Search for the cell housing the specified text and yield its (x, y) center coordinate. 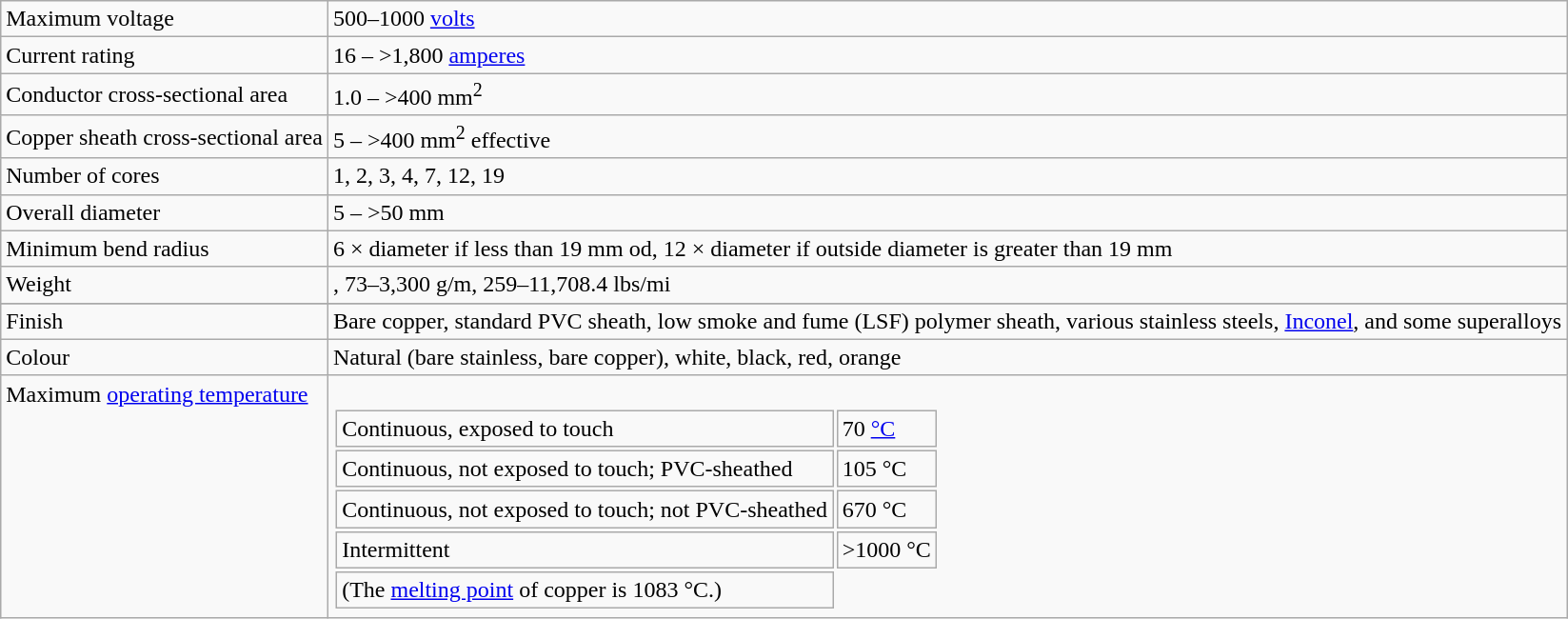
Finish (165, 321)
Minimum bend radius (165, 249)
Overall diameter (165, 212)
Continuous, exposed to touch (585, 429)
1, 2, 3, 4, 7, 12, 19 (946, 176)
Current rating (165, 55)
Number of cores (165, 176)
Maximum operating temperature (165, 496)
1.0 – >400 mm2 (946, 95)
Natural (bare stainless, bare copper), white, black, red, orange (946, 357)
16 – >1,800 amperes (946, 55)
5 – >400 mm2 effective (946, 137)
70 °C (886, 429)
Continuous, not exposed to touch; PVC-sheathed (585, 469)
Copper sheath cross-sectional area (165, 137)
670 °C (886, 509)
500–1000 volts (946, 19)
Bare copper, standard PVC sheath, low smoke and fume (LSF) polymer sheath, various stainless steels, Inconel, and some superalloys (946, 321)
(The melting point of copper is 1083 °C.) (585, 590)
Intermittent (585, 550)
6 × diameter if less than 19 mm od, 12 × diameter if outside diameter is greater than 19 mm (946, 249)
Continuous, not exposed to touch; not PVC-sheathed (585, 509)
5 – >50 mm (946, 212)
105 °C (886, 469)
Colour (165, 357)
Conductor cross-sectional area (165, 95)
, 73–3,300 g/m, 259–11,708.4 lbs/mi (946, 285)
Weight (165, 285)
Maximum voltage (165, 19)
>1000 °C (886, 550)
